Extract the (x, y) coordinate from the center of the cell holding the provided text.  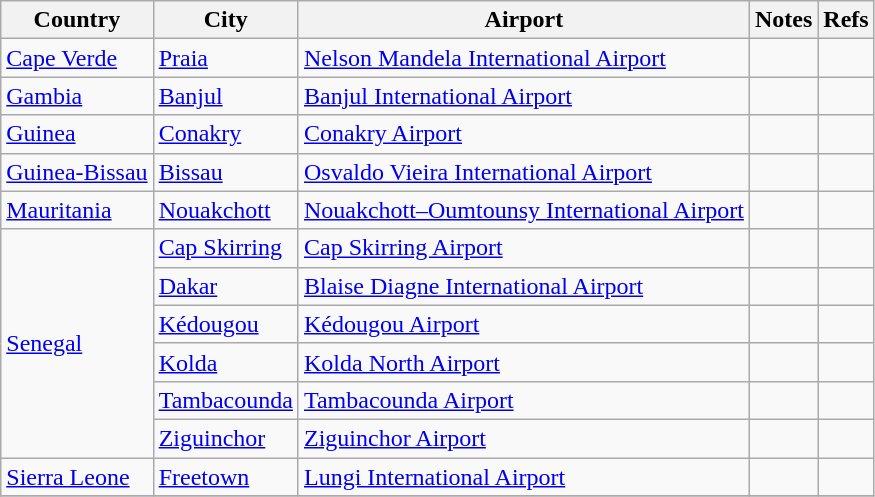
Nouakchott–Oumtounsy International Airport (524, 210)
Dakar (226, 286)
Blaise Diagne International Airport (524, 286)
Conakry Airport (524, 134)
Country (77, 20)
Notes (783, 20)
Cape Verde (77, 58)
Refs (846, 20)
Cap Skirring (226, 248)
Airport (524, 20)
City (226, 20)
Kolda North Airport (524, 362)
Ziguinchor (226, 438)
Kolda (226, 362)
Bissau (226, 172)
Banjul (226, 96)
Sierra Leone (77, 477)
Conakry (226, 134)
Tambacounda Airport (524, 400)
Lungi International Airport (524, 477)
Mauritania (77, 210)
Banjul International Airport (524, 96)
Kédougou (226, 324)
Gambia (77, 96)
Cap Skirring Airport (524, 248)
Praia (226, 58)
Ziguinchor Airport (524, 438)
Nelson Mandela International Airport (524, 58)
Osvaldo Vieira International Airport (524, 172)
Guinea (77, 134)
Senegal (77, 343)
Kédougou Airport (524, 324)
Nouakchott (226, 210)
Guinea-Bissau (77, 172)
Tambacounda (226, 400)
Freetown (226, 477)
